For the text-containing cell, return its midpoint in (x, y) coordinate format. 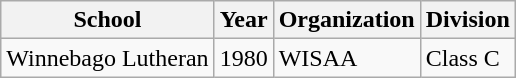
Year (244, 20)
Winnebago Lutheran (108, 58)
Class C (468, 58)
Organization (346, 20)
Division (468, 20)
WISAA (346, 58)
School (108, 20)
1980 (244, 58)
